For the text-containing cell, return its midpoint in [x, y] coordinate format. 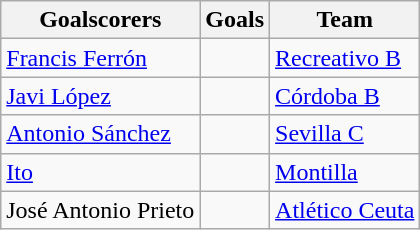
Sevilla C [345, 134]
Antonio Sánchez [100, 134]
Javi López [100, 96]
Córdoba B [345, 96]
Recreativo B [345, 58]
Team [345, 20]
Atlético Ceuta [345, 210]
Goalscorers [100, 20]
José Antonio Prieto [100, 210]
Ito [100, 172]
Francis Ferrón [100, 58]
Goals [235, 20]
Montilla [345, 172]
